Return [x, y] of the center of cell containing provided text 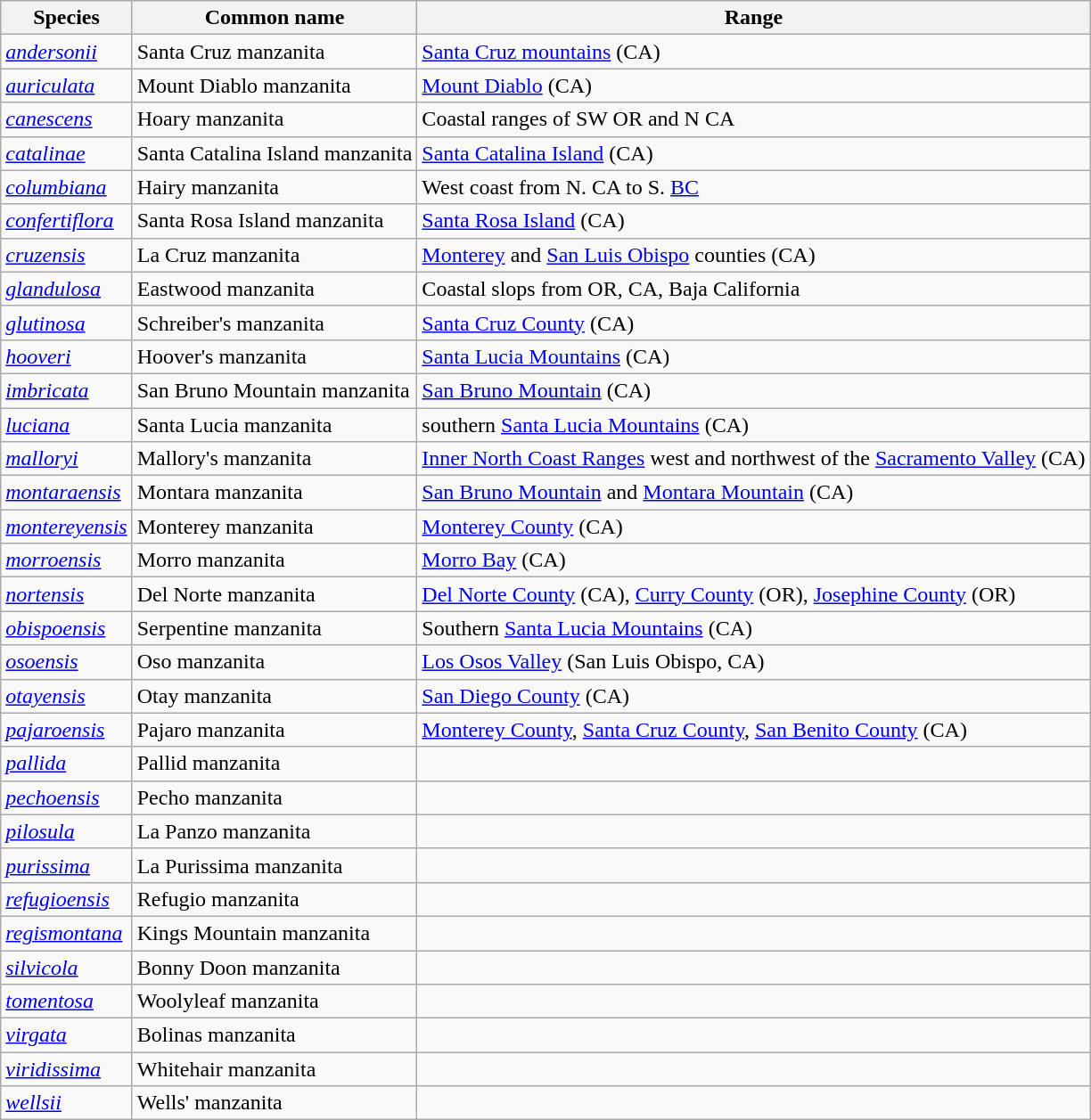
montaraensis [66, 493]
Serpentine manzanita [275, 628]
canescens [66, 119]
silvicola [66, 967]
Santa Lucia Mountains (CA) [754, 356]
Hairy manzanita [275, 187]
Wells' manzanita [275, 1103]
obispoensis [66, 628]
luciana [66, 425]
auriculata [66, 86]
Santa Catalina Island (CA) [754, 153]
Schreiber's manzanita [275, 323]
pilosula [66, 831]
Southern Santa Lucia Mountains (CA) [754, 628]
Whitehair manzanita [275, 1069]
nortensis [66, 594]
virgata [66, 1035]
Santa Cruz manzanita [275, 52]
osoensis [66, 662]
southern Santa Lucia Mountains (CA) [754, 425]
regismontana [66, 933]
Santa Rosa Island manzanita [275, 221]
otayensis [66, 696]
Monterey and San Luis Obispo counties (CA) [754, 255]
Morro manzanita [275, 560]
malloryi [66, 459]
Los Osos Valley (San Luis Obispo, CA) [754, 662]
Bolinas manzanita [275, 1035]
Montara manzanita [275, 493]
San Diego County (CA) [754, 696]
Otay manzanita [275, 696]
Monterey County, Santa Cruz County, San Benito County (CA) [754, 730]
glutinosa [66, 323]
viridissima [66, 1069]
catalinae [66, 153]
glandulosa [66, 289]
Oso manzanita [275, 662]
West coast from N. CA to S. BC [754, 187]
confertiflora [66, 221]
San Bruno Mountain and Montara Mountain (CA) [754, 493]
imbricata [66, 390]
Santa Lucia manzanita [275, 425]
San Bruno Mountain (CA) [754, 390]
Del Norte County (CA), Curry County (OR), Josephine County (OR) [754, 594]
Pecho manzanita [275, 797]
Range [754, 18]
Santa Rosa Island (CA) [754, 221]
morroensis [66, 560]
Bonny Doon manzanita [275, 967]
columbiana [66, 187]
Inner North Coast Ranges west and northwest of the Sacramento Valley (CA) [754, 459]
purissima [66, 865]
Mallory's manzanita [275, 459]
Pallid manzanita [275, 764]
Woolyleaf manzanita [275, 1001]
Kings Mountain manzanita [275, 933]
Mount Diablo manzanita [275, 86]
refugioensis [66, 899]
Monterey County (CA) [754, 527]
pechoensis [66, 797]
La Purissima manzanita [275, 865]
Santa Cruz County (CA) [754, 323]
Del Norte manzanita [275, 594]
Santa Cruz mountains (CA) [754, 52]
Refugio manzanita [275, 899]
Hoary manzanita [275, 119]
Common name [275, 18]
La Cruz manzanita [275, 255]
San Bruno Mountain manzanita [275, 390]
Eastwood manzanita [275, 289]
pajaroensis [66, 730]
tomentosa [66, 1001]
Morro Bay (CA) [754, 560]
Coastal ranges of SW OR and N CA [754, 119]
andersonii [66, 52]
Pajaro manzanita [275, 730]
Coastal slops from OR, CA, Baja California [754, 289]
Santa Catalina Island manzanita [275, 153]
Hoover's manzanita [275, 356]
montereyensis [66, 527]
Monterey manzanita [275, 527]
cruzensis [66, 255]
Mount Diablo (CA) [754, 86]
wellsii [66, 1103]
Species [66, 18]
La Panzo manzanita [275, 831]
hooveri [66, 356]
pallida [66, 764]
